Find where the given text appears and provide that cell's center as (x, y) coordinate. 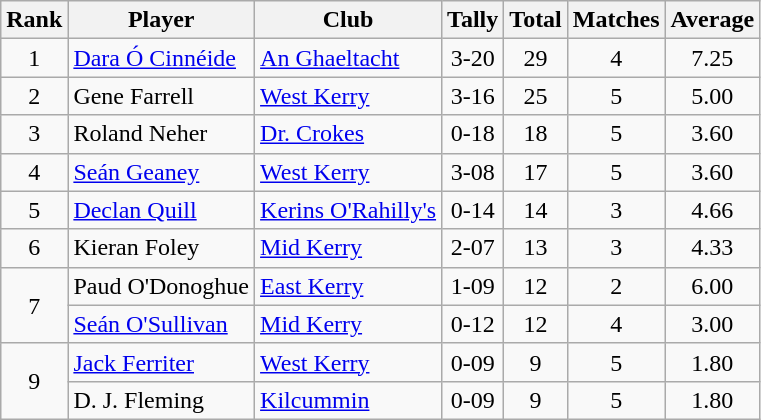
Declan Quill (162, 210)
4.66 (712, 210)
1 (34, 58)
Dara Ó Cinnéide (162, 58)
0-18 (473, 134)
Rank (34, 20)
An Ghaeltacht (348, 58)
Player (162, 20)
18 (536, 134)
0-14 (473, 210)
Dr. Crokes (348, 134)
Total (536, 20)
Tally (473, 20)
7 (34, 305)
29 (536, 58)
Seán O'Sullivan (162, 324)
Roland Neher (162, 134)
Average (712, 20)
0-12 (473, 324)
Kerins O'Rahilly's (348, 210)
2-07 (473, 248)
14 (536, 210)
17 (536, 172)
3-16 (473, 96)
Paud O'Donoghue (162, 286)
Matches (616, 20)
East Kerry (348, 286)
3-20 (473, 58)
4.33 (712, 248)
D. J. Fleming (162, 400)
6.00 (712, 286)
3.00 (712, 324)
6 (34, 248)
13 (536, 248)
Club (348, 20)
7.25 (712, 58)
Gene Farrell (162, 96)
3-08 (473, 172)
Kilcummin (348, 400)
Kieran Foley (162, 248)
1-09 (473, 286)
Seán Geaney (162, 172)
25 (536, 96)
Jack Ferriter (162, 362)
5.00 (712, 96)
